Return (x, y) of the center of cell containing provided text 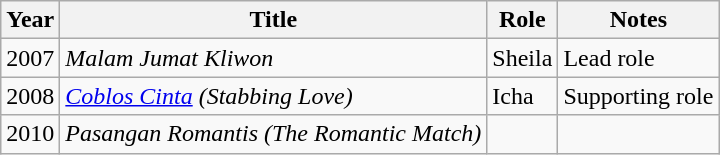
Lead role (638, 58)
Coblos Cinta (Stabbing Love) (274, 96)
Year (30, 20)
Role (522, 20)
Malam Jumat Kliwon (274, 58)
2008 (30, 96)
Sheila (522, 58)
2010 (30, 134)
Pasangan Romantis (The Romantic Match) (274, 134)
Icha (522, 96)
Title (274, 20)
2007 (30, 58)
Supporting role (638, 96)
Notes (638, 20)
